Find where the given text appears and provide that cell's center as (X, Y) coordinate. 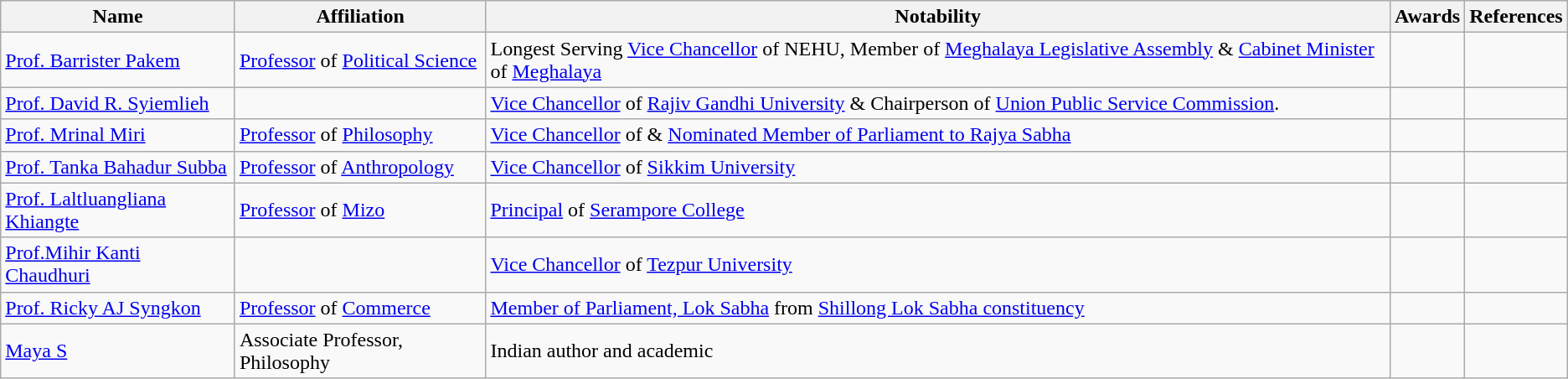
Prof. Laltluangliana Khiangte (118, 210)
Affiliation (360, 17)
Maya S (118, 350)
Professor of Anthropology (360, 167)
Professor of Mizo (360, 210)
Prof. Mrinal Miri (118, 135)
Vice Chancellor of & Nominated Member of Parliament to Rajya Sabha (938, 135)
Awards (1427, 17)
Professor of Philosophy (360, 135)
Longest Serving Vice Chancellor of NEHU, Member of Meghalaya Legislative Assembly & Cabinet Minister of Meghalaya (938, 60)
Prof.Mihir Kanti Chaudhuri (118, 265)
Notability (938, 17)
Prof. Barrister Pakem (118, 60)
Name (118, 17)
Prof. Tanka Bahadur Subba (118, 167)
Principal of Serampore College (938, 210)
Prof. David R. Syiemlieh (118, 103)
Prof. Ricky AJ Syngkon (118, 308)
Associate Professor, Philosophy (360, 350)
Vice Chancellor of Rajiv Gandhi University & Chairperson of Union Public Service Commission. (938, 103)
Member of Parliament, Lok Sabha from Shillong Lok Sabha constituency (938, 308)
Indian author and academic (938, 350)
References (1516, 17)
Vice Chancellor of Sikkim University (938, 167)
Professor of Commerce (360, 308)
Professor of Political Science (360, 60)
Vice Chancellor of Tezpur University (938, 265)
